Return the (x, y) coordinate for the center point of the cell that contains the specified text.  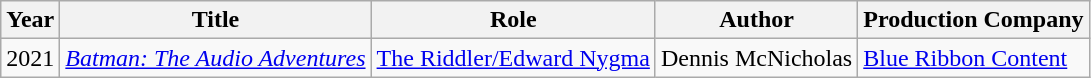
Author (756, 20)
2021 (30, 58)
Production Company (974, 20)
Title (216, 20)
Batman: The Audio Adventures (216, 58)
The Riddler/Edward Nygma (513, 58)
Role (513, 20)
Year (30, 20)
Blue Ribbon Content (974, 58)
Dennis McNicholas (756, 58)
